For the text-containing cell, return its midpoint in [x, y] coordinate format. 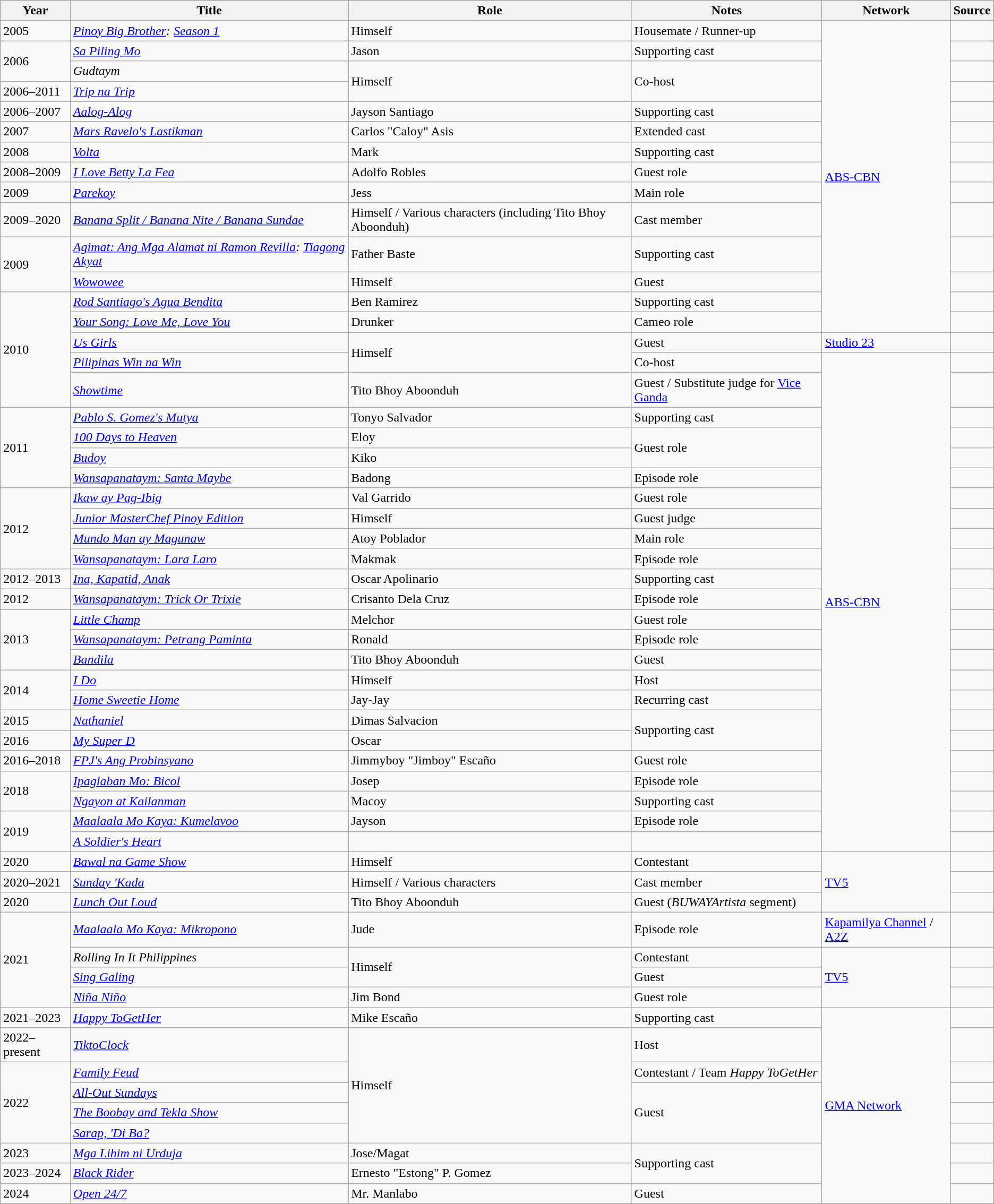
Jim Bond [490, 997]
Sunday 'Kada [209, 882]
Network [886, 11]
2022–present [36, 1045]
2006–2011 [36, 91]
2014 [36, 690]
Mars Ravelo's Lastikman [209, 132]
2019 [36, 831]
2012–2013 [36, 579]
Adolfo Robles [490, 172]
Melchor [490, 620]
Bandila [209, 660]
Josep [490, 781]
2022 [36, 1103]
Oscar Apolinario [490, 579]
Rod Santiago's Agua Bendita [209, 302]
Dimas Salvacion [490, 720]
Ernesto "Estong" P. Gomez [490, 1173]
Bawal na Game Show [209, 862]
Jess [490, 192]
Wowowee [209, 282]
Cameo role [726, 322]
Jose/Magat [490, 1153]
2015 [36, 720]
Jason [490, 51]
Family Feud [209, 1072]
Wansapanataym: Santa Maybe [209, 478]
Mr. Manlabo [490, 1193]
Maalaala Mo Kaya: Kumelavoo [209, 821]
Himself / Various characters [490, 882]
2006–2007 [36, 111]
Volta [209, 152]
Contestant / Team Happy ToGetHer [726, 1072]
Year [36, 11]
Makmak [490, 558]
Us Girls [209, 342]
Mga Lihim ni Urduja [209, 1153]
Happy ToGetHer [209, 1018]
Pinoy Big Brother: Season 1 [209, 31]
Pilipinas Win na Win [209, 363]
Crisanto Dela Cruz [490, 599]
I Love Betty La Fea [209, 172]
Trip na Trip [209, 91]
Notes [726, 11]
Source [972, 11]
Father Baste [490, 254]
Black Rider [209, 1173]
A Soldier's Heart [209, 841]
2009–2020 [36, 220]
Tonyo Salvador [490, 417]
Niña Niño [209, 997]
Housemate / Runner-up [726, 31]
2018 [36, 791]
Val Garrido [490, 498]
Sing Galing [209, 977]
2021 [36, 960]
Mike Escaño [490, 1018]
Maalaala Mo Kaya: Mikropono [209, 929]
TiktoClock [209, 1045]
Atoy Poblador [490, 538]
Himself / Various characters (including Tito Bhoy Aboonduh) [490, 220]
Studio 23 [886, 342]
2016–2018 [36, 761]
Lunch Out Loud [209, 902]
Macoy [490, 801]
Title [209, 11]
Pablo S. Gomez's Mutya [209, 417]
Parekoy [209, 192]
All-Out Sundays [209, 1093]
Junior MasterChef Pinoy Edition [209, 518]
Rolling In It Philippines [209, 957]
Mark [490, 152]
Ngayon at Kailanman [209, 801]
Budoy [209, 458]
Sa Piling Mo [209, 51]
2016 [36, 741]
Guest judge [726, 518]
2011 [36, 448]
My Super D [209, 741]
Your Song: Love Me, Love You [209, 322]
2021–2023 [36, 1018]
I Do [209, 680]
Home Sweetie Home [209, 700]
Jimmyboy "Jimboy" Escaño [490, 761]
2008–2009 [36, 172]
2010 [36, 349]
Jayson Santiago [490, 111]
Aalog-Alog [209, 111]
Drunker [490, 322]
Role [490, 11]
2007 [36, 132]
Mundo Man ay Magunaw [209, 538]
2008 [36, 152]
Ikaw ay Pag-Ibig [209, 498]
Oscar [490, 741]
Gudtaym [209, 71]
Eloy [490, 437]
Badong [490, 478]
2023–2024 [36, 1173]
The Boobay and Tekla Show [209, 1113]
Wansapanataym: Petrang Paminta [209, 640]
100 Days to Heaven [209, 437]
Ronald [490, 640]
Ben Ramirez [490, 302]
2013 [36, 640]
Sarap, 'Di Ba? [209, 1133]
Jayson [490, 821]
Kiko [490, 458]
Recurring cast [726, 700]
Ina, Kapatid, Anak [209, 579]
Guest / Substitute judge for Vice Ganda [726, 390]
GMA Network [886, 1106]
Open 24/7 [209, 1193]
Extended cast [726, 132]
Carlos "Caloy" Asis [490, 132]
2005 [36, 31]
Jude [490, 929]
Wansapanataym: Trick Or Trixie [209, 599]
Little Champ [209, 620]
2006 [36, 61]
Jay-Jay [490, 700]
2024 [36, 1193]
Nathaniel [209, 720]
2023 [36, 1153]
Kapamilya Channel / A2Z [886, 929]
Agimat: Ang Mga Alamat ni Ramon Revilla: Tiagong Akyat [209, 254]
Showtime [209, 390]
2020–2021 [36, 882]
Ipaglaban Mo: Bicol [209, 781]
Wansapanataym: Lara Laro [209, 558]
Guest (BUWAYArtista segment) [726, 902]
Banana Split / Banana Nite / Banana Sundae [209, 220]
FPJ's Ang Probinsyano [209, 761]
